Search for the cell housing the specified text and yield its [X, Y] center coordinate. 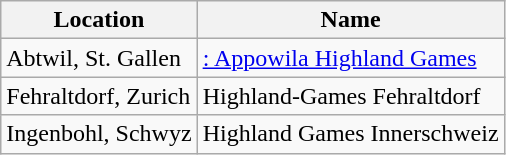
Abtwil, St. Gallen [99, 58]
Name [350, 20]
: Appowila Highland Games [350, 58]
Fehraltdorf, Zurich [99, 96]
Ingenbohl, Schwyz [99, 134]
Location [99, 20]
Highland-Games Fehraltdorf [350, 96]
Highland Games Innerschweiz [350, 134]
